Pinpoint the cell where the given text exists, returning its [x, y] midpoint coordinate. 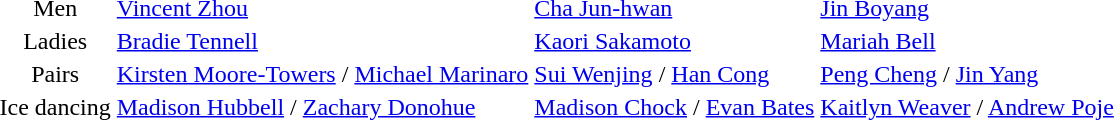
Bradie Tennell [322, 41]
Kirsten Moore-Towers / Michael Marinaro [322, 74]
Kaori Sakamoto [674, 41]
Sui Wenjing / Han Cong [674, 74]
